Output the [X, Y] coordinate of the center of the cell containing the given text.  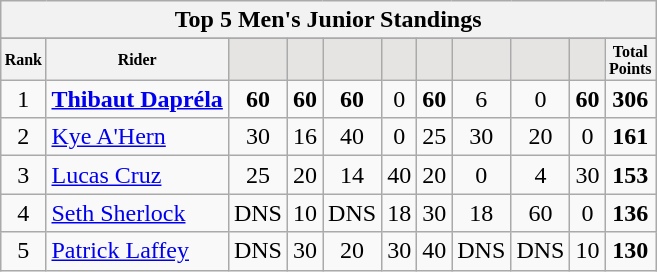
130 [630, 251]
TotalPoints [630, 60]
Lucas Cruz [137, 175]
Thibaut Dapréla [137, 99]
Rank [24, 60]
Top 5 Men's Junior Standings [328, 20]
136 [630, 213]
Kye A'Hern [137, 137]
1 [24, 99]
5 [24, 251]
Seth Sherlock [137, 213]
3 [24, 175]
Rider [137, 60]
153 [630, 175]
Patrick Laffey [137, 251]
16 [304, 137]
2 [24, 137]
161 [630, 137]
14 [352, 175]
6 [482, 99]
306 [630, 99]
